Capture the cell that displays the provided text and extract its [x, y] central coordinate. 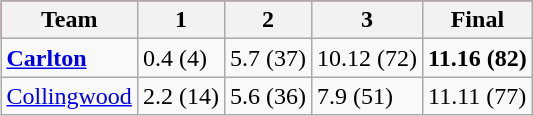
Carlton [69, 58]
11.16 (82) [478, 58]
3 [366, 20]
2 [268, 20]
0.4 (4) [180, 58]
11.11 (77) [478, 96]
2.2 (14) [180, 96]
5.7 (37) [268, 58]
5.6 (36) [268, 96]
Collingwood [69, 96]
Final [478, 20]
Team [69, 20]
10.12 (72) [366, 58]
7.9 (51) [366, 96]
1 [180, 20]
